Return the (x, y) coordinate for the center point of the cell that contains the specified text.  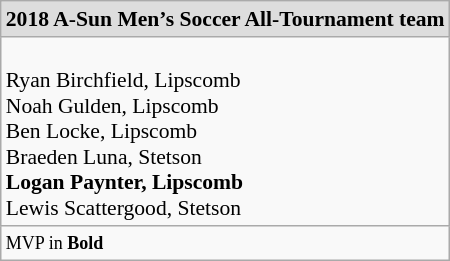
2018 A-Sun Men’s Soccer All-Tournament team (226, 19)
MVP in Bold (226, 243)
Ryan Birchfield, Lipscomb Noah Gulden, Lipscomb Ben Locke, Lipscomb Braeden Luna, Stetson Logan Paynter, Lipscomb Lewis Scattergood, Stetson (226, 132)
